From the cell containing the given text, extract its center point as (x, y) coordinate. 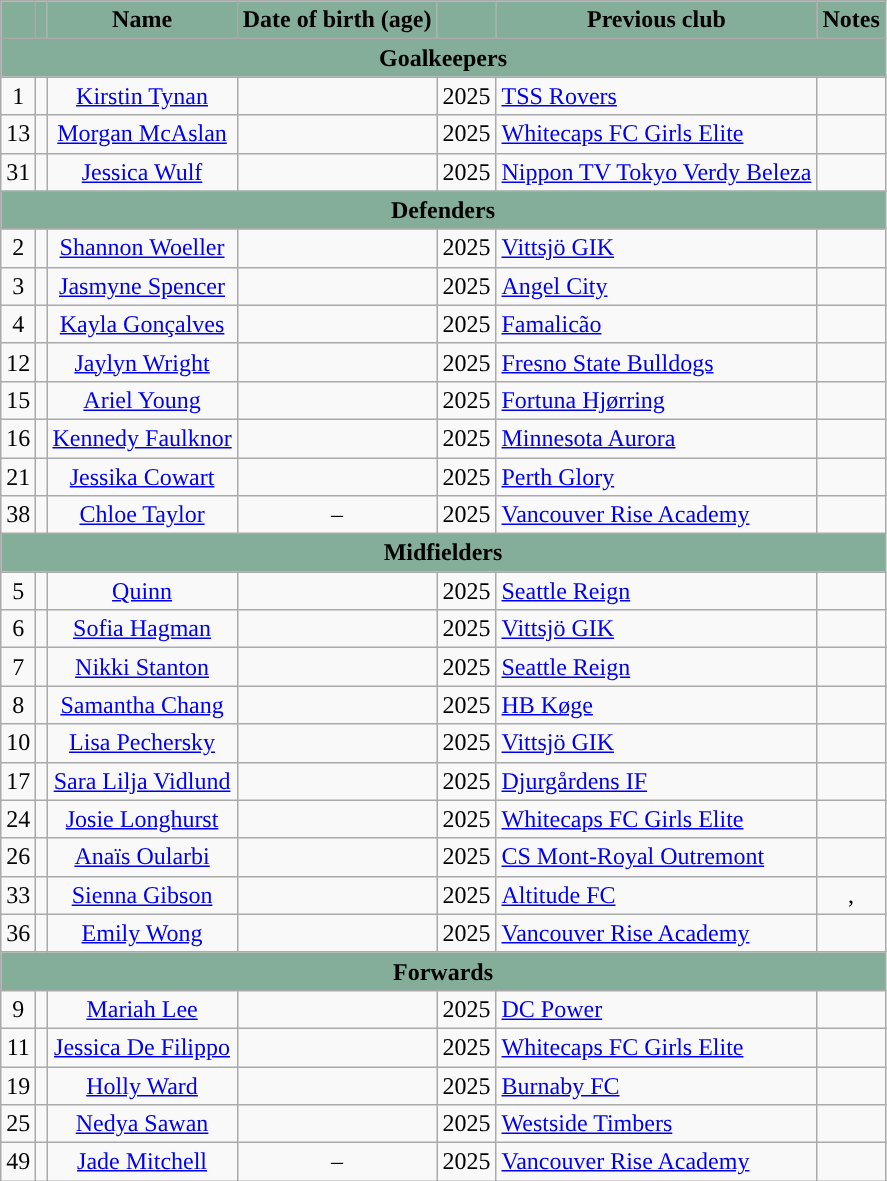
, (851, 895)
Fresno State Bulldogs (656, 362)
Jaylyn Wright (142, 362)
Samantha Chang (142, 705)
12 (18, 362)
Kennedy Faulknor (142, 438)
10 (18, 743)
Angel City (656, 286)
Shannon Woeller (142, 248)
Chloe Taylor (142, 515)
CS Mont-Royal Outremont (656, 857)
Djurgårdens IF (656, 781)
Jasmyne Spencer (142, 286)
21 (18, 477)
17 (18, 781)
Ariel Young (142, 400)
Sara Lilja Vidlund (142, 781)
Holly Ward (142, 1085)
Perth Glory (656, 477)
Goalkeepers (444, 58)
2 (18, 248)
Nedya Sawan (142, 1124)
19 (18, 1085)
Nikki Stanton (142, 667)
Kirstin Tynan (142, 96)
Burnaby FC (656, 1085)
3 (18, 286)
Sofia Hagman (142, 629)
11 (18, 1047)
15 (18, 400)
Anaïs Oularbi (142, 857)
Fortuna Hjørring (656, 400)
6 (18, 629)
36 (18, 933)
9 (18, 1009)
Forwards (444, 971)
Quinn (142, 591)
38 (18, 515)
Previous club (656, 20)
Minnesota Aurora (656, 438)
4 (18, 324)
Date of birth (age) (337, 20)
Nippon TV Tokyo Verdy Beleza (656, 172)
Mariah Lee (142, 1009)
Name (142, 20)
31 (18, 172)
Westside Timbers (656, 1124)
33 (18, 895)
16 (18, 438)
5 (18, 591)
Famalicão (656, 324)
24 (18, 819)
Emily Wong (142, 933)
Jessica Wulf (142, 172)
Notes (851, 20)
Defenders (444, 210)
Jade Mitchell (142, 1162)
25 (18, 1124)
Midfielders (444, 553)
Altitude FC (656, 895)
Jessica De Filippo (142, 1047)
Josie Longhurst (142, 819)
DC Power (656, 1009)
1 (18, 96)
TSS Rovers (656, 96)
49 (18, 1162)
Morgan McAslan (142, 134)
Sienna Gibson (142, 895)
7 (18, 667)
Kayla Gonçalves (142, 324)
Lisa Pechersky (142, 743)
8 (18, 705)
HB Køge (656, 705)
13 (18, 134)
Jessika Cowart (142, 477)
26 (18, 857)
